Return the [x, y] coordinate for the center point of the cell that contains the specified text.  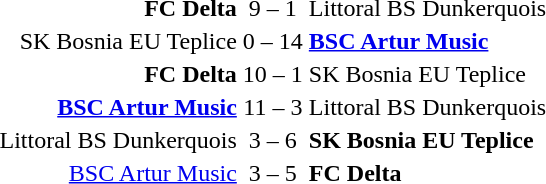
11 – 3 [272, 107]
0 – 14 [272, 41]
3 – 6 [272, 140]
10 – 1 [272, 74]
